For the text-containing cell, return its midpoint in (x, y) coordinate format. 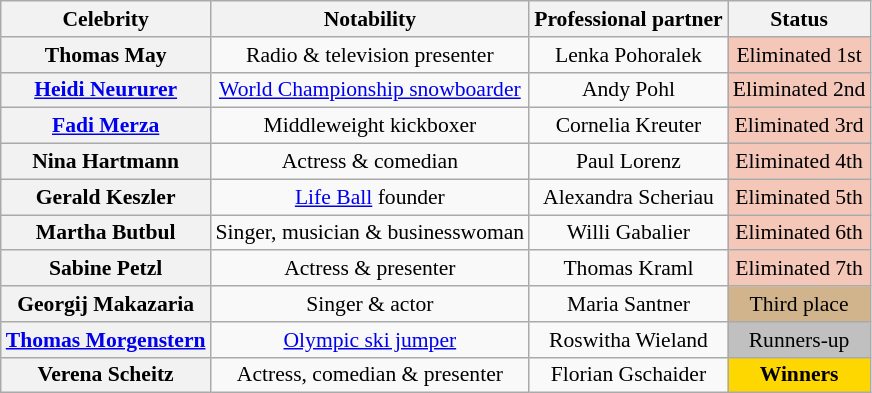
Gerald Keszler (106, 197)
Andy Pohl (628, 90)
Notability (370, 19)
Winners (800, 375)
Runners-up (800, 340)
Georgij Makazaria (106, 304)
Willi Gabalier (628, 233)
Fadi Merza (106, 126)
Third place (800, 304)
Status (800, 19)
Heidi Neururer (106, 90)
Actress & comedian (370, 162)
Actress, comedian & presenter (370, 375)
World Championship snowboarder (370, 90)
Eliminated 4th (800, 162)
Cornelia Kreuter (628, 126)
Alexandra Scheriau (628, 197)
Eliminated 7th (800, 269)
Celebrity (106, 19)
Actress & presenter (370, 269)
Singer, musician & businesswoman (370, 233)
Eliminated 5th (800, 197)
Paul Lorenz (628, 162)
Lenka Pohoralek (628, 55)
Nina Hartmann (106, 162)
Florian Gschaider (628, 375)
Eliminated 6th (800, 233)
Verena Scheitz (106, 375)
Olympic ski jumper (370, 340)
Eliminated 2nd (800, 90)
Martha Butbul (106, 233)
Life Ball founder (370, 197)
Roswitha Wieland (628, 340)
Sabine Petzl (106, 269)
Thomas May (106, 55)
Eliminated 3rd (800, 126)
Thomas Kraml (628, 269)
Singer & actor (370, 304)
Maria Santner (628, 304)
Professional partner (628, 19)
Radio & television presenter (370, 55)
Thomas Morgenstern (106, 340)
Eliminated 1st (800, 55)
Middleweight kickboxer (370, 126)
